For the text-containing cell, return its midpoint in [x, y] coordinate format. 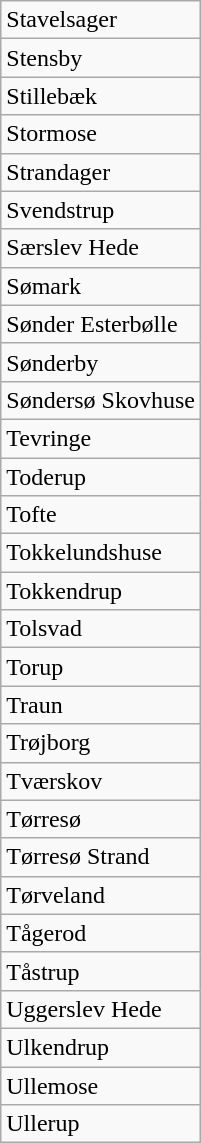
Strandager [101, 172]
Stavelsager [101, 20]
Torup [101, 667]
Stensby [101, 58]
Tofte [101, 515]
Ullemose [101, 1085]
Særslev Hede [101, 248]
Sømark [101, 286]
Traun [101, 705]
Sønderby [101, 362]
Tågerod [101, 933]
Tokkendrup [101, 591]
Tevringe [101, 438]
Stillebæk [101, 96]
Tværskov [101, 781]
Tolsvad [101, 629]
Ulkendrup [101, 1047]
Tokkelundshuse [101, 553]
Ullerup [101, 1124]
Trøjborg [101, 743]
Tørveland [101, 895]
Tørresø Strand [101, 857]
Uggerslev Hede [101, 1009]
Tåstrup [101, 971]
Stormose [101, 134]
Sønder Esterbølle [101, 324]
Svendstrup [101, 210]
Tørresø [101, 819]
Søndersø Skovhuse [101, 400]
Toderup [101, 477]
